Detect which cell encompasses the target text, then output its (X, Y) center coordinate. 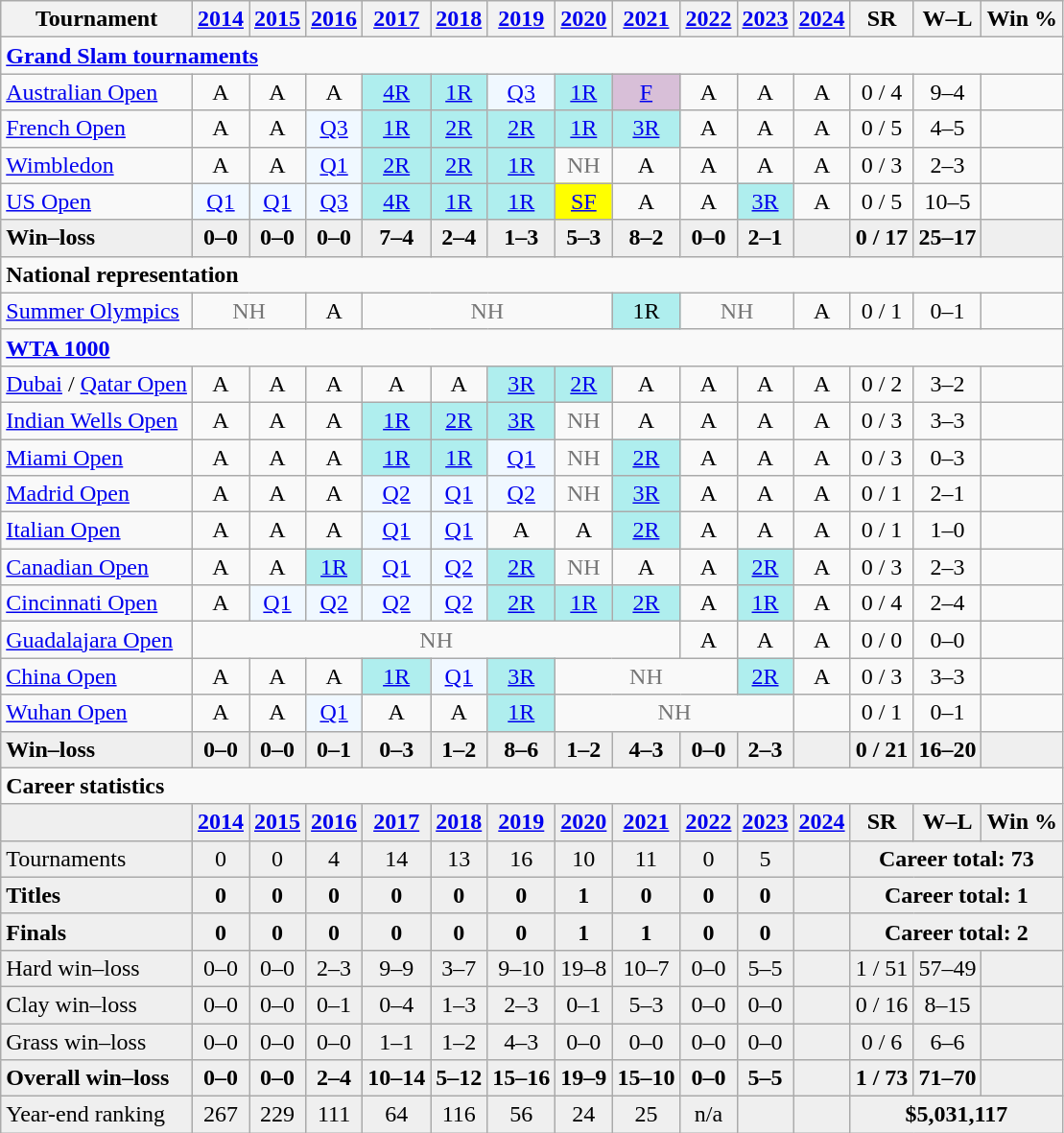
267 (221, 1115)
F (647, 92)
Finals (97, 932)
Canadian Open (97, 567)
Career total: 2 (956, 932)
7–4 (397, 238)
9–10 (522, 968)
Hard win–loss (97, 968)
Indian Wells Open (97, 420)
8–6 (522, 749)
14 (397, 859)
10–14 (397, 1078)
Italian Open (97, 531)
1–1 (397, 1041)
5–12 (459, 1078)
15–10 (647, 1078)
9–9 (397, 968)
3–7 (459, 968)
0 / 21 (882, 749)
WTA 1000 (532, 347)
French Open (97, 129)
10–7 (647, 968)
0 / 0 (882, 640)
Overall win–loss (97, 1078)
Wimbledon (97, 165)
13 (459, 859)
3–2 (948, 384)
Madrid Open (97, 494)
5 (766, 859)
8–15 (948, 1004)
$5,031,117 (956, 1115)
Titles (97, 895)
8–2 (647, 238)
56 (522, 1115)
Dubai / Qatar Open (97, 384)
25–17 (948, 238)
19–8 (583, 968)
Career total: 73 (956, 859)
0 / 17 (882, 238)
6–6 (948, 1041)
4–5 (948, 129)
Miami Open (97, 458)
10–5 (948, 201)
16 (522, 859)
Clay win–loss (97, 1004)
24 (583, 1115)
National representation (532, 274)
19–9 (583, 1078)
4 (334, 859)
1 / 51 (882, 968)
Tournaments (97, 859)
Year-end ranking (97, 1115)
Grass win–loss (97, 1041)
116 (459, 1115)
0 / 16 (882, 1004)
71–70 (948, 1078)
SF (583, 201)
57–49 (948, 968)
64 (397, 1115)
0 / 6 (882, 1041)
229 (278, 1115)
Career statistics (532, 786)
11 (647, 859)
Tournament (97, 19)
Career total: 1 (956, 895)
0–4 (397, 1004)
25 (647, 1115)
Grand Slam tournaments (532, 56)
9–4 (948, 92)
15–16 (522, 1078)
Cincinnati Open (97, 603)
111 (334, 1115)
n/a (708, 1115)
16–20 (948, 749)
Guadalajara Open (97, 640)
1–0 (948, 531)
0 / 2 (882, 384)
US Open (97, 201)
Summer Olympics (97, 311)
China Open (97, 676)
Australian Open (97, 92)
10 (583, 859)
Wuhan Open (97, 713)
1 / 73 (882, 1078)
